Capture the cell that displays the provided text and extract its [X, Y] central coordinate. 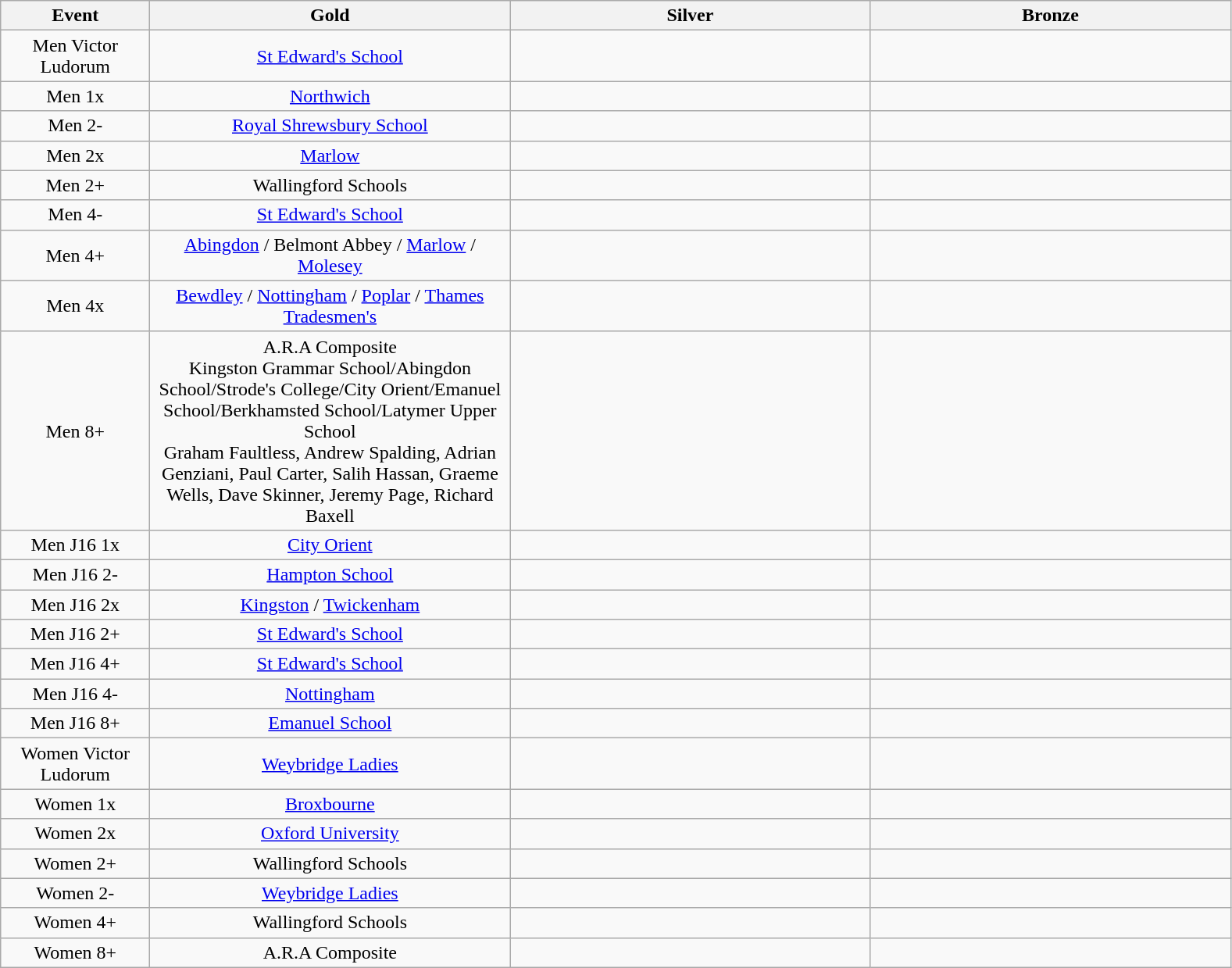
Nottingham [330, 694]
Men J16 8+ [75, 723]
Women 2- [75, 893]
Women 4+ [75, 923]
A.R.A Composite [330, 952]
Marlow [330, 155]
Women 1x [75, 804]
Women 8+ [75, 952]
Men Victor Ludorum [75, 56]
Men 1x [75, 96]
Oxford University [330, 834]
Women 2+ [75, 863]
Men 2x [75, 155]
Men 2+ [75, 185]
Men 2- [75, 126]
City Orient [330, 545]
Emanuel School [330, 723]
Hampton School [330, 574]
Event [75, 16]
Men 4x [75, 306]
Men J16 1x [75, 545]
Men J16 2- [75, 574]
Men 8+ [75, 430]
Bronze [1050, 16]
Royal Shrewsbury School [330, 126]
Abingdon / Belmont Abbey / Marlow / Molesey [330, 255]
Bewdley / Nottingham / Poplar / Thames Tradesmen's [330, 306]
Men 4+ [75, 255]
Gold [330, 16]
Men J16 4- [75, 694]
Women Victor Ludorum [75, 764]
Men J16 4+ [75, 664]
Kingston / Twickenham [330, 604]
Northwich [330, 96]
Women 2x [75, 834]
Silver [691, 16]
Men 4- [75, 215]
Men J16 2x [75, 604]
Men J16 2+ [75, 634]
Broxbourne [330, 804]
